Provide the (X, Y) coordinate of the cell's center where the given text is located.  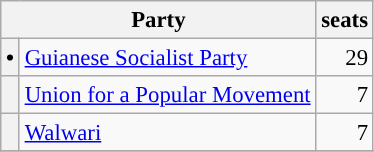
Guianese Socialist Party (168, 58)
Union for a Popular Movement (168, 95)
Walwari (168, 133)
29 (344, 58)
seats (344, 20)
• (10, 58)
Party (158, 20)
